Return the [X, Y] coordinate for the center point of the cell that contains the specified text.  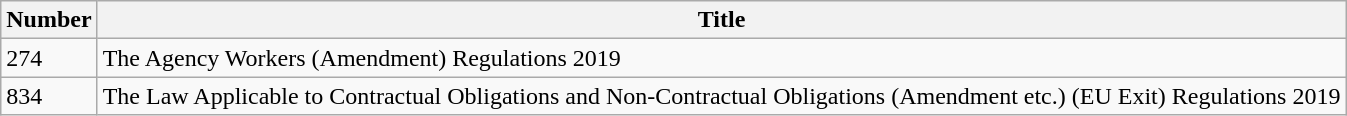
The Agency Workers (Amendment) Regulations 2019 [722, 58]
834 [49, 96]
Number [49, 20]
274 [49, 58]
Title [722, 20]
The Law Applicable to Contractual Obligations and Non-Contractual Obligations (Amendment etc.) (EU Exit) Regulations 2019 [722, 96]
